Pinpoint the cell where the given text exists, returning its [X, Y] midpoint coordinate. 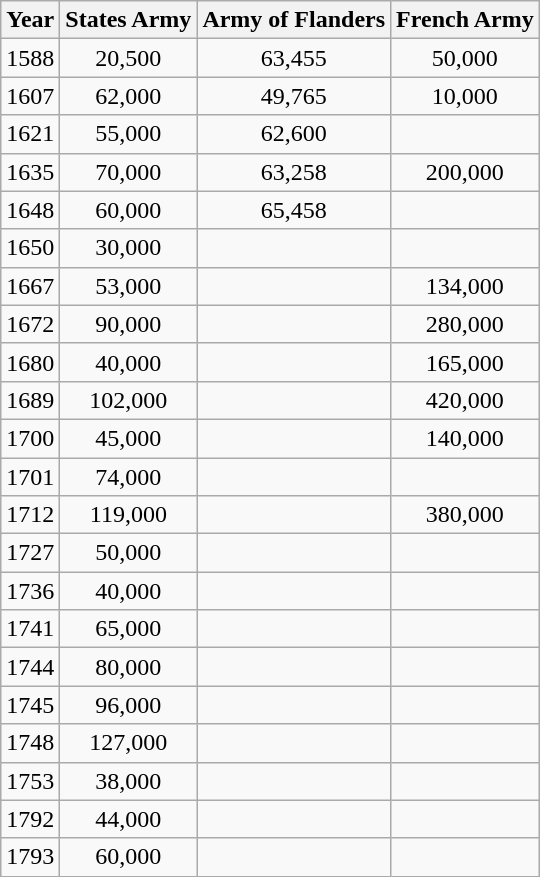
63,258 [294, 172]
44,000 [128, 819]
165,000 [466, 362]
74,000 [128, 477]
1667 [30, 286]
62,600 [294, 134]
1680 [30, 362]
1792 [30, 819]
1672 [30, 324]
Army of Flanders [294, 20]
1650 [30, 248]
127,000 [128, 743]
1689 [30, 400]
62,000 [128, 96]
80,000 [128, 667]
65,458 [294, 210]
1753 [30, 781]
53,000 [128, 286]
1607 [30, 96]
1648 [30, 210]
380,000 [466, 515]
70,000 [128, 172]
134,000 [466, 286]
1712 [30, 515]
140,000 [466, 438]
102,000 [128, 400]
1741 [30, 629]
45,000 [128, 438]
119,000 [128, 515]
Year [30, 20]
96,000 [128, 705]
French Army [466, 20]
90,000 [128, 324]
200,000 [466, 172]
20,500 [128, 58]
49,765 [294, 96]
1748 [30, 743]
38,000 [128, 781]
55,000 [128, 134]
1727 [30, 553]
1701 [30, 477]
1635 [30, 172]
1700 [30, 438]
280,000 [466, 324]
1793 [30, 857]
States Army [128, 20]
1745 [30, 705]
1588 [30, 58]
30,000 [128, 248]
65,000 [128, 629]
1736 [30, 591]
420,000 [466, 400]
63,455 [294, 58]
1744 [30, 667]
10,000 [466, 96]
1621 [30, 134]
